Capture the cell that displays the provided text and extract its [X, Y] central coordinate. 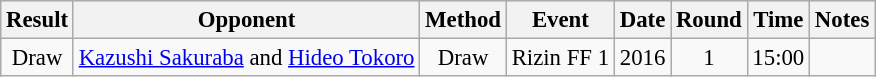
Event [560, 20]
Time [778, 20]
Date [642, 20]
1 [709, 58]
Result [38, 20]
Kazushi Sakuraba and Hideo Tokoro [246, 58]
2016 [642, 58]
Round [709, 20]
Opponent [246, 20]
Notes [842, 20]
Method [464, 20]
Rizin FF 1 [560, 58]
15:00 [778, 58]
